Locate the cell with the specified text and output its (x, y) center coordinate. 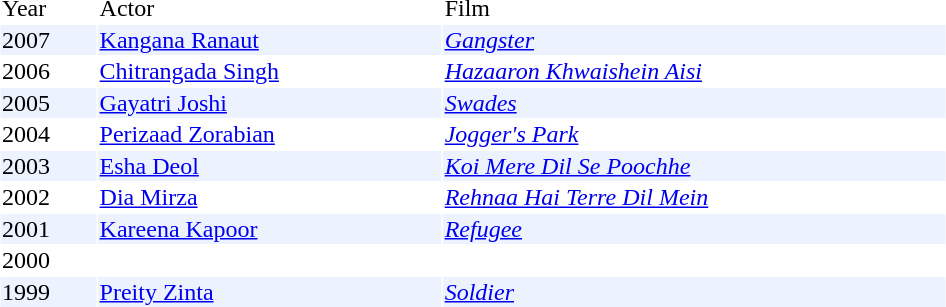
Rehnaa Hai Terre Dil Mein (694, 197)
2007 (48, 40)
Refugee (694, 229)
Swades (694, 103)
2001 (48, 229)
Esha Deol (270, 166)
Kangana Ranaut (270, 40)
Soldier (694, 292)
Dia Mirza (270, 197)
Hazaaron Khwaishein Aisi (694, 71)
2002 (48, 197)
Gayatri Joshi (270, 103)
2005 (48, 103)
Preity Zinta (270, 292)
Kareena Kapoor (270, 229)
2000 (48, 261)
Jogger's Park (694, 135)
1999 (48, 292)
2004 (48, 135)
Koi Mere Dil Se Poochhe (694, 166)
Gangster (694, 40)
Perizaad Zorabian (270, 135)
2006 (48, 71)
2003 (48, 166)
Chitrangada Singh (270, 71)
